Identify which cell holds the provided text, then report its (x, y) central coordinate. 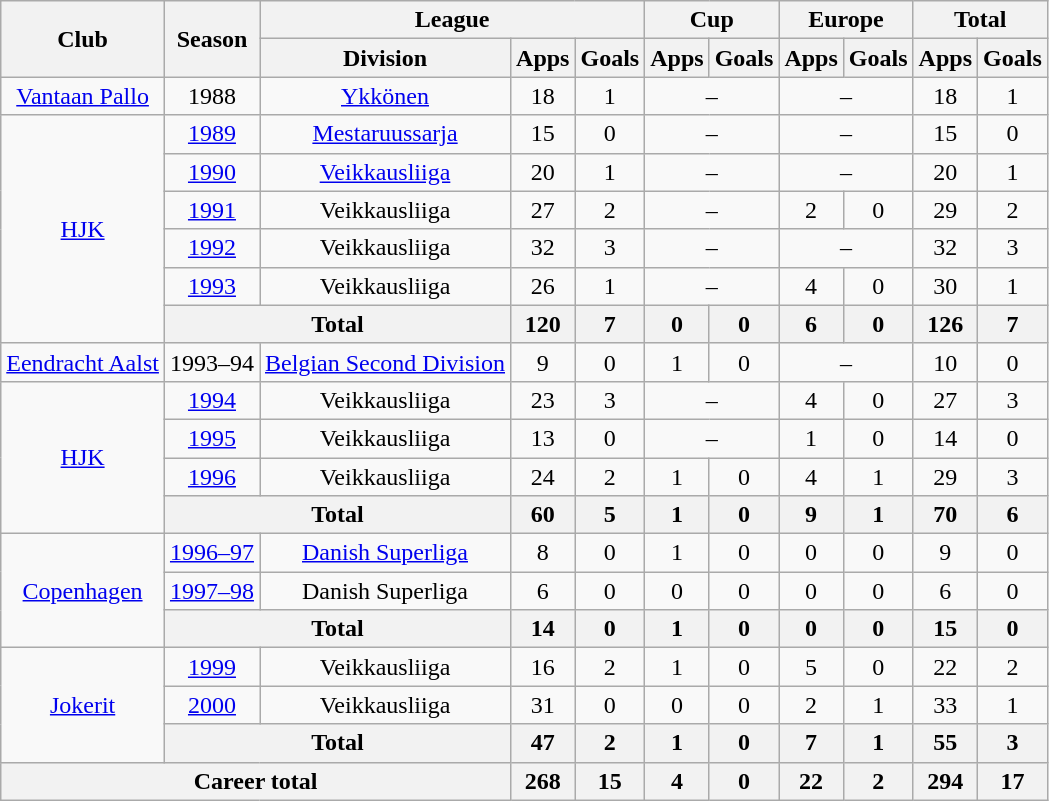
55 (945, 743)
126 (945, 324)
Club (83, 39)
Division (386, 58)
1988 (212, 96)
120 (543, 324)
Cup (712, 20)
Mestaruussarja (386, 134)
Ykkönen (386, 96)
1989 (212, 134)
1995 (212, 438)
70 (945, 515)
1993 (212, 286)
8 (543, 553)
1992 (212, 248)
1993–94 (212, 362)
Career total (256, 781)
17 (1013, 781)
1999 (212, 667)
1997–98 (212, 591)
Belgian Second Division (386, 362)
31 (543, 705)
2000 (212, 705)
30 (945, 286)
Season (212, 39)
47 (543, 743)
Copenhagen (83, 591)
1996 (212, 477)
League (452, 20)
Eendracht Aalst (83, 362)
16 (543, 667)
1991 (212, 210)
24 (543, 477)
60 (543, 515)
Vantaan Pallo (83, 96)
1994 (212, 400)
33 (945, 705)
Europe (846, 20)
Jokerit (83, 705)
23 (543, 400)
13 (543, 438)
1996–97 (212, 553)
10 (945, 362)
268 (543, 781)
26 (543, 286)
1990 (212, 172)
294 (945, 781)
